Locate the cell with the specified text and output its (x, y) center coordinate. 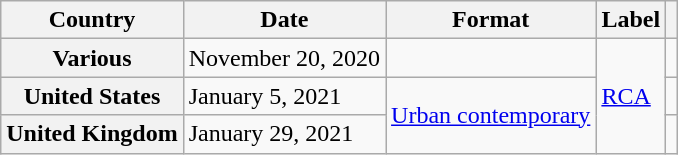
RCA (631, 96)
January 5, 2021 (284, 96)
Country (92, 20)
Urban contemporary (491, 115)
January 29, 2021 (284, 134)
United States (92, 96)
Format (491, 20)
Date (284, 20)
November 20, 2020 (284, 58)
Label (631, 20)
United Kingdom (92, 134)
Various (92, 58)
